Return the (x, y) coordinate for the center point of the cell that contains the specified text.  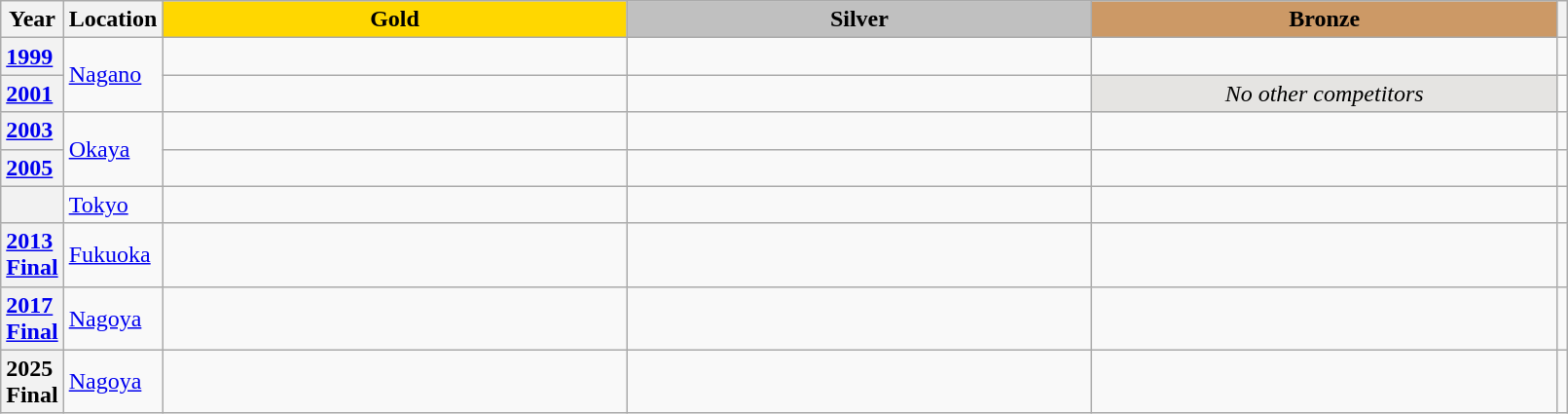
2017 Final (32, 318)
Tokyo (113, 205)
Silver (858, 19)
2003 (32, 131)
1999 (32, 56)
Location (113, 19)
Gold (395, 19)
Okaya (113, 149)
2025 Final (32, 382)
2013 Final (32, 255)
Year (32, 19)
2005 (32, 168)
No other competitors (1325, 94)
2001 (32, 94)
Bronze (1325, 19)
Fukuoka (113, 255)
Nagano (113, 75)
